Detect which cell encompasses the target text, then output its [x, y] center coordinate. 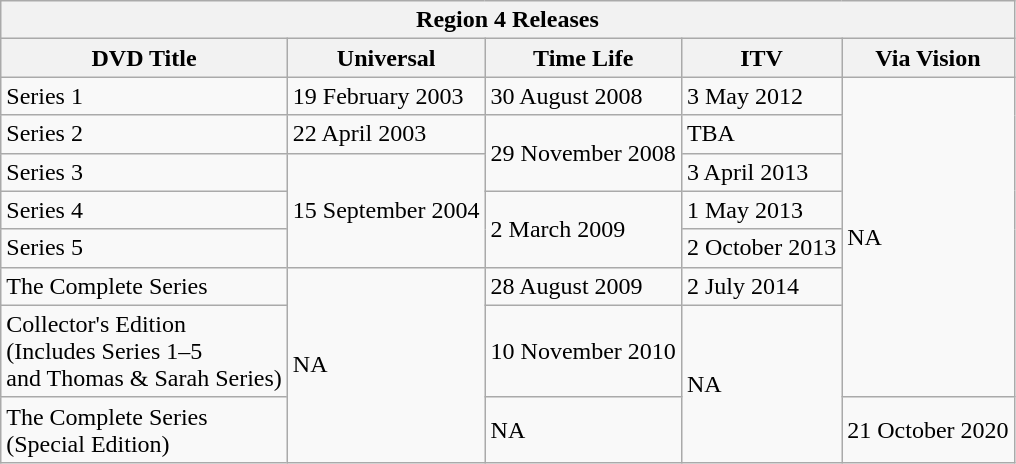
Series 4 [144, 210]
3 May 2012 [761, 96]
Series 1 [144, 96]
28 August 2009 [583, 286]
The Complete Series(Special Edition) [144, 430]
1 May 2013 [761, 210]
3 April 2013 [761, 172]
Series 2 [144, 134]
Series 3 [144, 172]
10 November 2010 [583, 351]
Via Vision [928, 58]
Time Life [583, 58]
Series 5 [144, 248]
DVD Title [144, 58]
Collector's Edition(Includes Series 1–5and Thomas & Sarah Series) [144, 351]
The Complete Series [144, 286]
22 April 2003 [386, 134]
30 August 2008 [583, 96]
2 July 2014 [761, 286]
21 October 2020 [928, 430]
2 October 2013 [761, 248]
19 February 2003 [386, 96]
29 November 2008 [583, 153]
2 March 2009 [583, 229]
ITV [761, 58]
15 September 2004 [386, 210]
Universal [386, 58]
Region 4 Releases [508, 20]
TBA [761, 134]
